Provide the [x, y] coordinate of the cell's center where the given text is located.  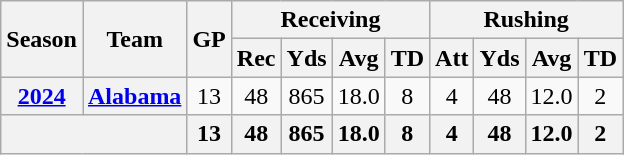
Rec [256, 58]
GP [209, 39]
Receiving [330, 20]
2024 [42, 96]
Season [42, 39]
Team [134, 39]
Rushing [526, 20]
Alabama [134, 96]
Att [452, 58]
